Extract the (X, Y) coordinate from the center of the cell holding the provided text.  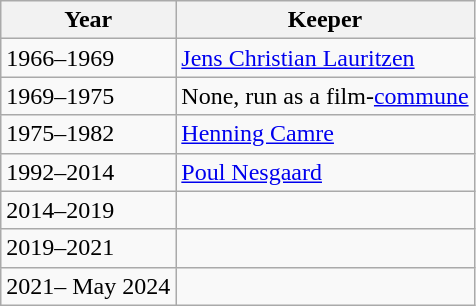
1992–2014 (88, 172)
2019–2021 (88, 248)
1975–1982 (88, 134)
Poul Nesgaard (325, 172)
2014–2019 (88, 210)
Keeper (325, 20)
2021– May 2024 (88, 286)
Henning Camre (325, 134)
Year (88, 20)
1966–1969 (88, 58)
1969–1975 (88, 96)
None, run as a film-commune (325, 96)
Jens Christian Lauritzen (325, 58)
